Find where the given text appears and provide that cell's center as (x, y) coordinate. 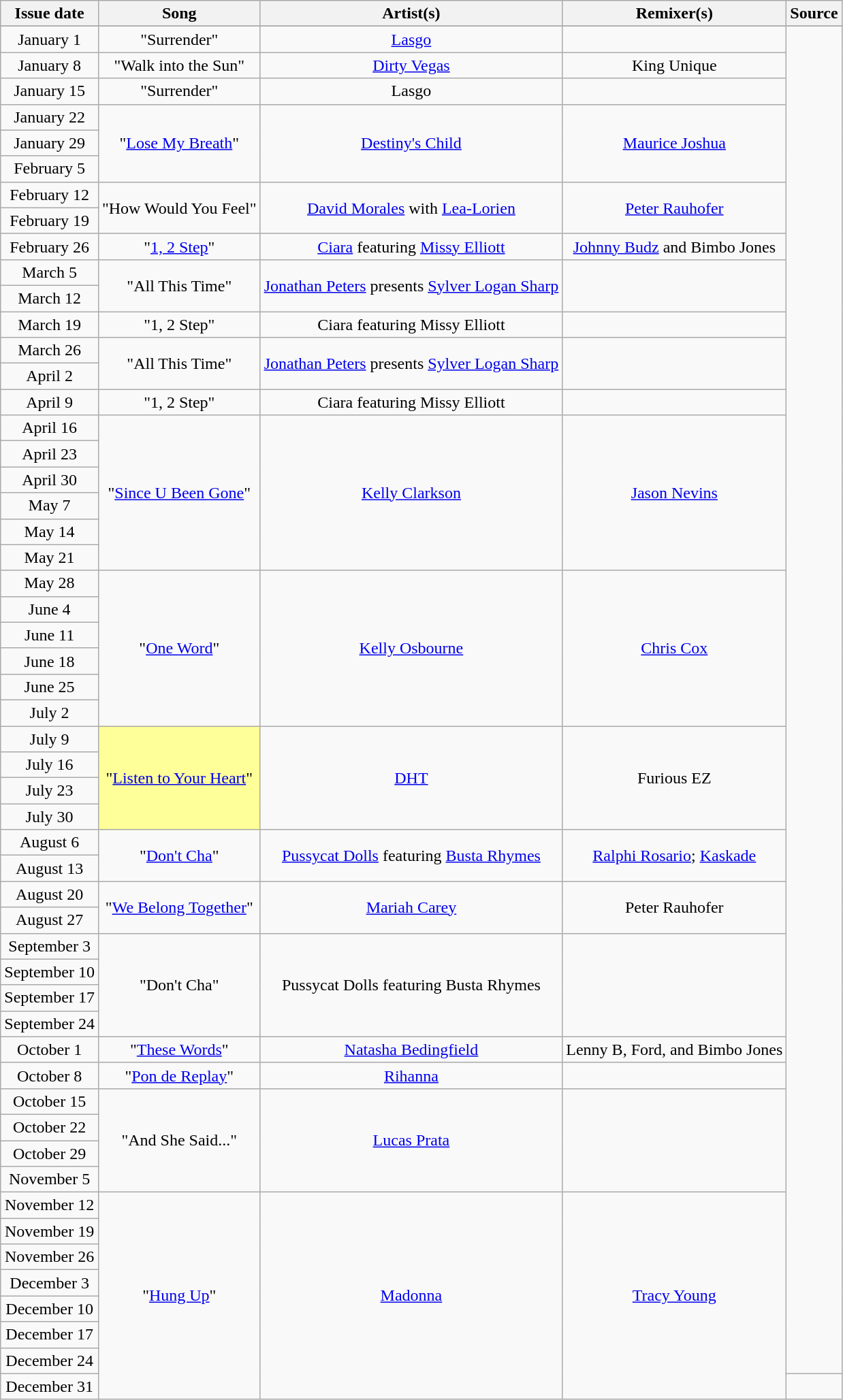
September 24 (50, 1024)
November 12 (50, 1205)
DHT (411, 777)
February 26 (50, 246)
April 30 (50, 480)
Jason Nevins (674, 493)
March 12 (50, 298)
Issue date (50, 14)
October 29 (50, 1154)
Johnny Budz and Bimbo Jones (674, 246)
"Lose My Breath" (179, 143)
November 5 (50, 1179)
Mariah Carey (411, 907)
July 23 (50, 791)
"How Would You Feel" (179, 208)
Ralphi Rosario; Kaskade (674, 856)
June 25 (50, 687)
September 3 (50, 946)
January 22 (50, 117)
May 28 (50, 583)
September 10 (50, 972)
June 4 (50, 609)
Remixer(s) (674, 14)
May 14 (50, 532)
Song (179, 14)
February 5 (50, 169)
May 21 (50, 557)
"One Word" (179, 648)
Dirty Vegas (411, 65)
January 1 (50, 39)
November 19 (50, 1231)
King Unique (674, 65)
March 19 (50, 325)
"Walk into the Sun" (179, 65)
Natasha Bedingfield (411, 1049)
December 24 (50, 1361)
"Since U Been Gone" (179, 493)
April 2 (50, 376)
January 15 (50, 91)
Rihanna (411, 1075)
"We Belong Together" (179, 907)
January 29 (50, 143)
August 27 (50, 920)
October 1 (50, 1049)
February 19 (50, 221)
April 9 (50, 402)
July 2 (50, 713)
December 3 (50, 1283)
"Pon de Replay" (179, 1075)
Lucas Prata (411, 1140)
June 11 (50, 635)
March 5 (50, 272)
Artist(s) (411, 14)
Lenny B, Ford, and Bimbo Jones (674, 1049)
November 26 (50, 1257)
August 20 (50, 894)
"Listen to Your Heart" (179, 777)
Source (814, 14)
October 8 (50, 1075)
January 8 (50, 65)
Kelly Clarkson (411, 493)
August 6 (50, 843)
December 31 (50, 1386)
"Hung Up" (179, 1296)
Furious EZ (674, 777)
July 30 (50, 817)
Destiny's Child (411, 143)
June 18 (50, 661)
"And She Said..." (179, 1140)
July 9 (50, 738)
Madonna (411, 1296)
Kelly Osbourne (411, 648)
Maurice Joshua (674, 143)
David Morales with Lea-Lorien (411, 208)
July 16 (50, 765)
April 16 (50, 428)
April 23 (50, 454)
December 10 (50, 1309)
October 22 (50, 1127)
March 26 (50, 351)
"These Words" (179, 1049)
Chris Cox (674, 648)
May 7 (50, 506)
December 17 (50, 1335)
February 12 (50, 195)
Tracy Young (674, 1296)
September 17 (50, 998)
October 15 (50, 1101)
August 13 (50, 868)
